Find where the given text appears and provide that cell's center as (X, Y) coordinate. 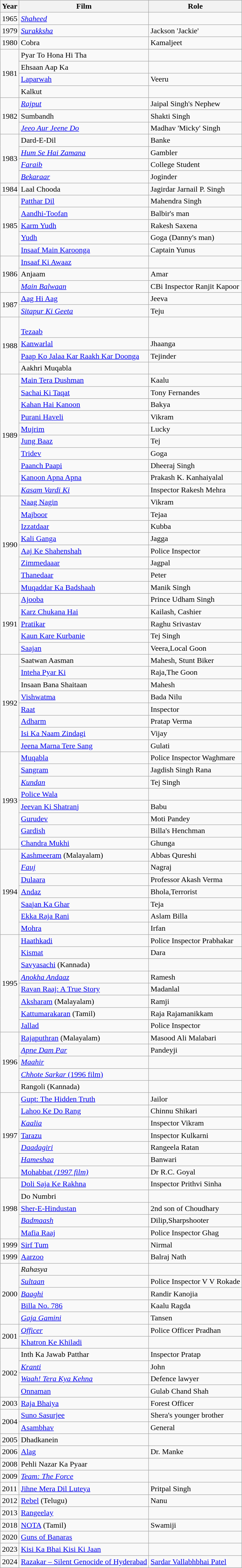
Inspector Rakesh Mehra (195, 490)
Cobra (84, 43)
Year (10, 6)
Maahir (84, 1062)
Paap Ko Jalaa Kar Raakh Kar Doonga (84, 356)
Ghunga (195, 843)
Sardar Vallabhbhai Patel (195, 1562)
Kailash, Cashier (195, 612)
Inth Ka Jawab Patthar (84, 1355)
Sitapur Ki Geeta (84, 311)
Raghu Srivastav (195, 624)
Jaipal Singh's Nephew (195, 104)
Chinnu Shikari (195, 1111)
Razakar – Silent Genocide of Hyderabad (84, 1562)
2023 (10, 1549)
Sher-E-Hindustan (84, 1208)
Inspector (195, 709)
Mafia Raaj (84, 1233)
Rajput (84, 104)
Pyar To Hona Hi Tha (84, 55)
Chhote Sarkar (1996 film) (84, 1074)
2011 (10, 1488)
Adharm (84, 721)
Inspector Prithvi Sinha (195, 1184)
1965 (10, 19)
2003 (10, 1403)
Aslam Billa (195, 916)
Badmaash (84, 1221)
Izzatdaar (84, 526)
Mahesh, Stunt Biker (195, 660)
Vishwatma (84, 697)
1986 (10, 274)
Teja (195, 904)
Nagraj (195, 867)
Ravan Raaj: A True Story (84, 989)
Kamaljeet (195, 43)
Aaj Ke Shahenshah (84, 551)
Pandeyji (195, 1050)
Randir Kanojia (195, 1293)
Rangoli (Kannada) (84, 1086)
1987 (10, 305)
Veeru (195, 79)
Ramesh (195, 977)
Pratikar (84, 624)
Police Inspector Waghmare (195, 758)
Dara (195, 953)
Aag Hi Aag (84, 298)
2001 (10, 1336)
Gaja Gamini (84, 1318)
Yudh (84, 238)
Professor Akash Verma (195, 880)
Dhadkanein (84, 1440)
Doli Saja Ke Rakhna (84, 1184)
Laal Chooda (84, 189)
Kaun Kare Kurbanie (84, 636)
Pritpal Singh (195, 1488)
Veera,Local Goon (195, 648)
1982 (10, 116)
1998 (10, 1208)
Rebel (Telugu) (84, 1500)
Kranti (84, 1367)
Kaalu (195, 380)
Savyasachi (Kannada) (84, 965)
Kundan (84, 782)
Jeena Marna Tere Sang (84, 746)
Prince Udham Singh (195, 600)
Alag (84, 1452)
Kisi Ka Bhai Kisi Ki Jaan (84, 1549)
Moti Pandey (195, 819)
Nirmal (195, 1245)
Officer (84, 1330)
Billa's Henchman (195, 831)
Tejinder (195, 356)
Shakti Singh (195, 116)
Onnaman (84, 1391)
NOTA (Tamil) (84, 1525)
1993 (10, 800)
Gulab Chand Shah (195, 1391)
Muqabla (84, 758)
Role (195, 6)
Insaaf Ki Awaaz (84, 262)
Jung Baaz (84, 441)
Rahasya (84, 1269)
Naag Nagin (84, 502)
Banke (195, 140)
Pratap Verma (195, 721)
Asambhav (84, 1428)
Chandra Mukhi (84, 843)
2012 (10, 1500)
1985 (10, 226)
Aandhi-Toofan (84, 213)
Jagpal (195, 563)
Goga (195, 453)
Pehli Nazar Ka Pyaar (84, 1464)
Do Numbri (84, 1196)
Baaghi (84, 1293)
1990 (10, 545)
Peter (195, 575)
Hameshaa (84, 1160)
Balraj Nath (195, 1257)
1992 (10, 703)
Sultaan (84, 1281)
Raja Bhaiya (84, 1403)
Aksharam (Malayalam) (84, 1001)
Kashmeeram (Malayalam) (84, 855)
Balbir's man (195, 213)
2024 (10, 1562)
Vijay (195, 733)
Inteha Pyar Ki (84, 673)
Muqaddar Ka Badshaah (84, 587)
Inspector Pratap (195, 1355)
Patthar Dil (84, 201)
Kanwarlal (84, 344)
Guns of Banaras (84, 1537)
Police Inspector Prabhakar (195, 940)
1995 (10, 983)
Gambler (195, 153)
Sumbandh (84, 116)
Defence lawyer (195, 1379)
2013 (10, 1513)
Insaan Bana Shaitaan (84, 685)
1981 (10, 73)
Saatwan Aasman (84, 660)
Bada Nilu (195, 697)
Laparwah (84, 79)
Gulati (195, 746)
Tejaa (195, 514)
2008 (10, 1464)
Gupt: The Hidden Truth (84, 1099)
Raat (84, 709)
Tarazu (84, 1135)
Shera's younger brother (195, 1415)
Dr. Manke (195, 1452)
1980 (10, 43)
Karz Chukana Hai (84, 612)
Lahoo Ke Do Rang (84, 1111)
Police Wala (84, 794)
2004 (10, 1421)
Captain Yunus (195, 250)
Amar (195, 274)
Anjaam (84, 274)
Dard-E-Dil (84, 140)
Manik Singh (195, 587)
Film (84, 6)
Andaz (84, 892)
Ajooba (84, 600)
Kalkut (84, 92)
College Student (195, 165)
Saajan (84, 648)
Gardish (84, 831)
Kanoon Apna Apna (84, 478)
Police Officer Pradhan (195, 1330)
Teju (195, 311)
2000 (10, 1293)
Inspector Kulkarni (195, 1135)
Sirf Tum (84, 1245)
John (195, 1367)
2018 (10, 1525)
1991 (10, 624)
Police Inspector Ghag (195, 1233)
Anokha Andaaz (84, 977)
Mahesh (195, 685)
Aakhri Muqabla (84, 368)
Babu (195, 807)
Rajaputhran (Malayalam) (84, 1038)
1996 (10, 1062)
Tezaab (84, 327)
Saajan Ka Ghar (84, 904)
Irfan (195, 928)
1994 (10, 892)
Jihne Mera Dil Luteya (84, 1488)
Inspector Vikram (195, 1123)
CBi Inspector Ranjit Kapoor (195, 286)
Joginder (195, 177)
Zimmedaaar (84, 563)
Jagga (195, 538)
2009 (10, 1476)
Purani Haveli (84, 417)
Kaalu Ragda (195, 1306)
Insaaf Main Karoonga (84, 250)
Kahan Hai Kanoon (84, 405)
Bakya (195, 405)
Dulaara (84, 880)
Daadagiri (84, 1148)
Isi Ka Naam Zindagi (84, 733)
Jagdish Singh Rana (195, 770)
Kubba (195, 526)
Suno Sasurjee (84, 1415)
Swamiji (195, 1525)
1997 (10, 1135)
Dilip,Sharpshooter (195, 1221)
Hum Se Hai Zamana (84, 153)
Ekka Raja Rani (84, 916)
2020 (10, 1537)
Nanu (195, 1500)
Lucky (195, 429)
Forest Officer (195, 1403)
1983 (10, 158)
Madanlal (195, 989)
2006 (10, 1452)
Kismat (84, 953)
Jeeva (195, 298)
Main Tera Dushman (84, 380)
Kattumarakaran (Tamil) (84, 1014)
Majboor (84, 514)
Mohabbat (1997 film) (84, 1172)
Prakash K. Kanhaiyalal (195, 478)
Paanch Paapi (84, 466)
General (195, 1428)
Mujrim (84, 429)
Madhav 'Micky' Singh (195, 128)
Rakesh Saxena (195, 226)
2002 (10, 1373)
1979 (10, 31)
Jackson 'Jackie' (195, 31)
Banwari (195, 1160)
Tridev (84, 453)
Sangram (84, 770)
Goga (Danny's man) (195, 238)
Bekaraar (84, 177)
Mohra (84, 928)
Shaheed (84, 19)
Masood Ali Malabari (195, 1038)
Waah! Tera Kya Kehna (84, 1379)
Aarzoo (84, 1257)
Thanedaar (84, 575)
Karm Yudh (84, 226)
Ehsaan Aap Ka (84, 67)
Kasam Vardi Ki (84, 490)
Surakksha (84, 31)
Fauj (84, 867)
Kali Ganga (84, 538)
2005 (10, 1440)
Dr R.C. Goyal (195, 1172)
Dheeraj Singh (195, 466)
Abbas Qureshi (195, 855)
Tony Fernandes (195, 393)
1988 (10, 346)
Raja,The Goon (195, 673)
Kaalia (84, 1123)
Raja Rajamanikkam (195, 1014)
Tansen (195, 1318)
Rangeelay (84, 1513)
Gurudev (84, 819)
Bhola,Terrorist (195, 892)
Jagirdar Jarnail P. Singh (195, 189)
Haathkadi (84, 940)
Jallad (84, 1026)
Apne Dam Par (84, 1050)
Jeeo Aur Jeene Do (84, 128)
Main Balwaan (84, 286)
Jhaanga (195, 344)
Billa No. 786 (84, 1306)
Team: The Force (84, 1476)
Jeevan Ki Shatranj (84, 807)
Police Inspector V V Rokade (195, 1281)
Ramji (195, 1001)
Rangeela Ratan (195, 1148)
Jailor (195, 1099)
Khatron Ke Khiladi (84, 1342)
2nd son of Choudhary (195, 1208)
1984 (10, 189)
Tej (195, 441)
1989 (10, 435)
Sachai Ki Taqat (84, 393)
Faraib (84, 165)
Mahendra Singh (195, 201)
